Determine the [x, y] coordinate at the center of the cell enclosing the given text.  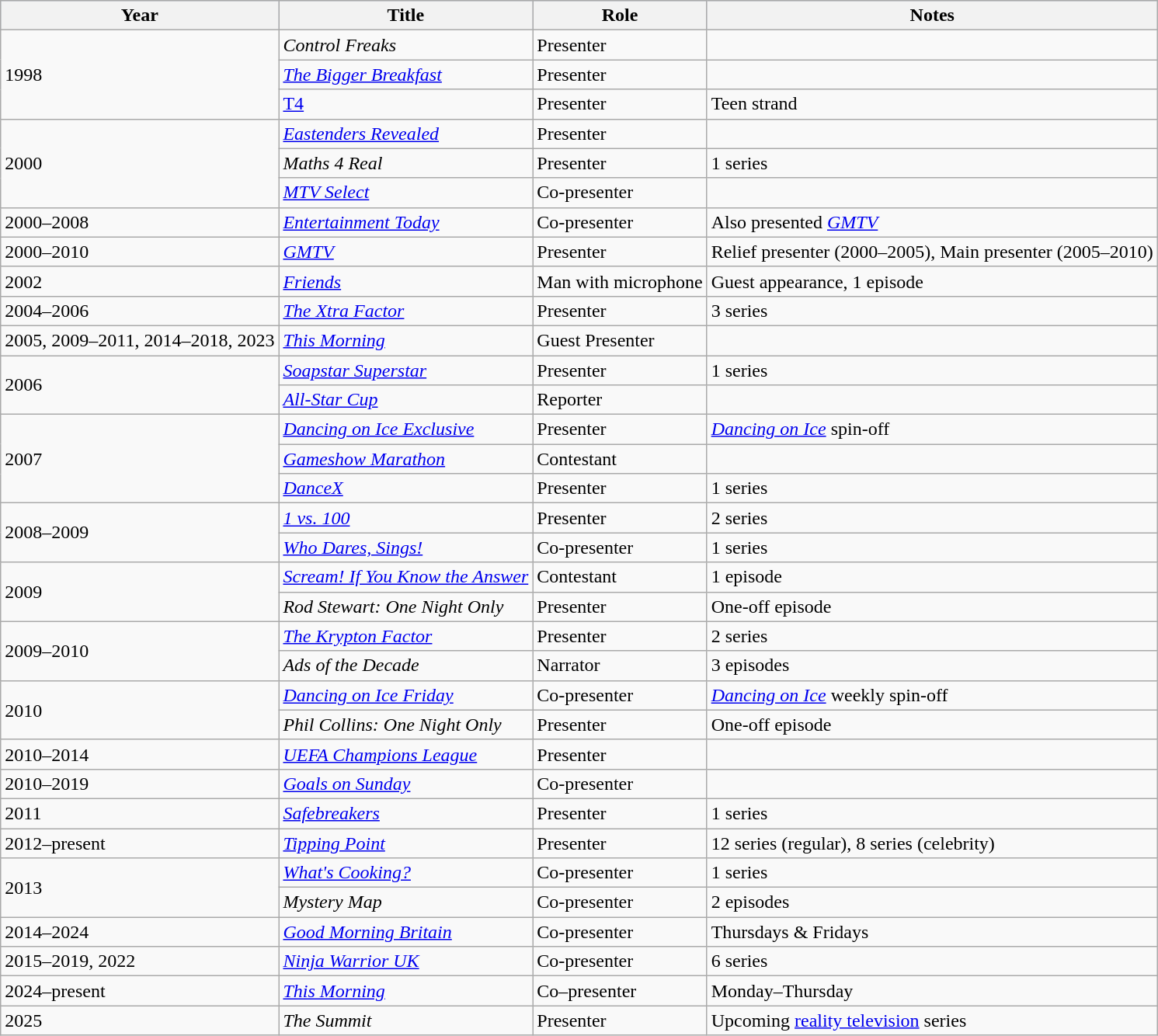
2013 [140, 888]
Phil Collins: One Night Only [405, 725]
What's Cooking? [405, 873]
2009 [140, 592]
Entertainment Today [405, 222]
Eastenders Revealed [405, 134]
2007 [140, 459]
DanceX [405, 488]
Ninja Warrior UK [405, 961]
Friends [405, 281]
T4 [405, 104]
2010 [140, 710]
2006 [140, 385]
2 episodes [932, 902]
Dancing on Ice Exclusive [405, 429]
Also presented GMTV [932, 222]
1998 [140, 75]
Dancing on Ice Friday [405, 695]
3 series [932, 311]
2010–2014 [140, 754]
2002 [140, 281]
Title [405, 16]
Relief presenter (2000–2005), Main presenter (2005–2010) [932, 252]
3 episodes [932, 666]
Tipping Point [405, 843]
Safebreakers [405, 813]
Dancing on Ice spin-off [932, 429]
MTV Select [405, 193]
Year [140, 16]
Reporter [620, 400]
2010–2019 [140, 784]
All-Star Cup [405, 400]
Mystery Map [405, 902]
2008–2009 [140, 533]
Guest appearance, 1 episode [932, 281]
Good Morning Britain [405, 932]
2015–2019, 2022 [140, 961]
Rod Stewart: One Night Only [405, 607]
6 series [932, 961]
Monday–Thursday [932, 991]
Goals on Sunday [405, 784]
2009–2010 [140, 651]
Scream! If You Know the Answer [405, 577]
The Xtra Factor [405, 311]
Upcoming reality television series [932, 1020]
Guest Presenter [620, 340]
Soapstar Superstar [405, 370]
GMTV [405, 252]
2004–2006 [140, 311]
Role [620, 16]
Control Freaks [405, 45]
The Bigger Breakfast [405, 75]
Narrator [620, 666]
2025 [140, 1020]
Thursdays & Fridays [932, 932]
2014–2024 [140, 932]
12 series (regular), 8 series (celebrity) [932, 843]
Gameshow Marathon [405, 459]
2024–present [140, 991]
2000–2008 [140, 222]
1 vs. 100 [405, 518]
2011 [140, 813]
Man with microphone [620, 281]
Who Dares, Sings! [405, 548]
Co–presenter [620, 991]
Maths 4 Real [405, 163]
Teen strand [932, 104]
Dancing on Ice weekly spin-off [932, 695]
Notes [932, 16]
The Summit [405, 1020]
2005, 2009–2011, 2014–2018, 2023 [140, 340]
Ads of the Decade [405, 666]
2012–present [140, 843]
2000 [140, 163]
2000–2010 [140, 252]
UEFA Champions League [405, 754]
The Krypton Factor [405, 636]
1 episode [932, 577]
